Pinpoint the cell where the given text exists, returning its [X, Y] midpoint coordinate. 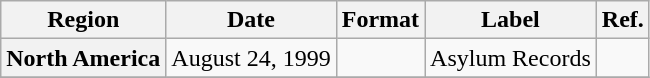
Label [511, 20]
Region [84, 20]
August 24, 1999 [251, 58]
Format [380, 20]
Date [251, 20]
North America [84, 58]
Asylum Records [511, 58]
Ref. [622, 20]
